Return (X, Y) of the center of cell containing provided text 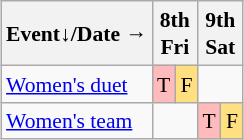
Women's team (76, 120)
Women's duet (76, 84)
8thFri (174, 33)
9thSat (220, 33)
Event↓/Date → (76, 33)
